Pinpoint the cell where the given text exists, returning its [x, y] midpoint coordinate. 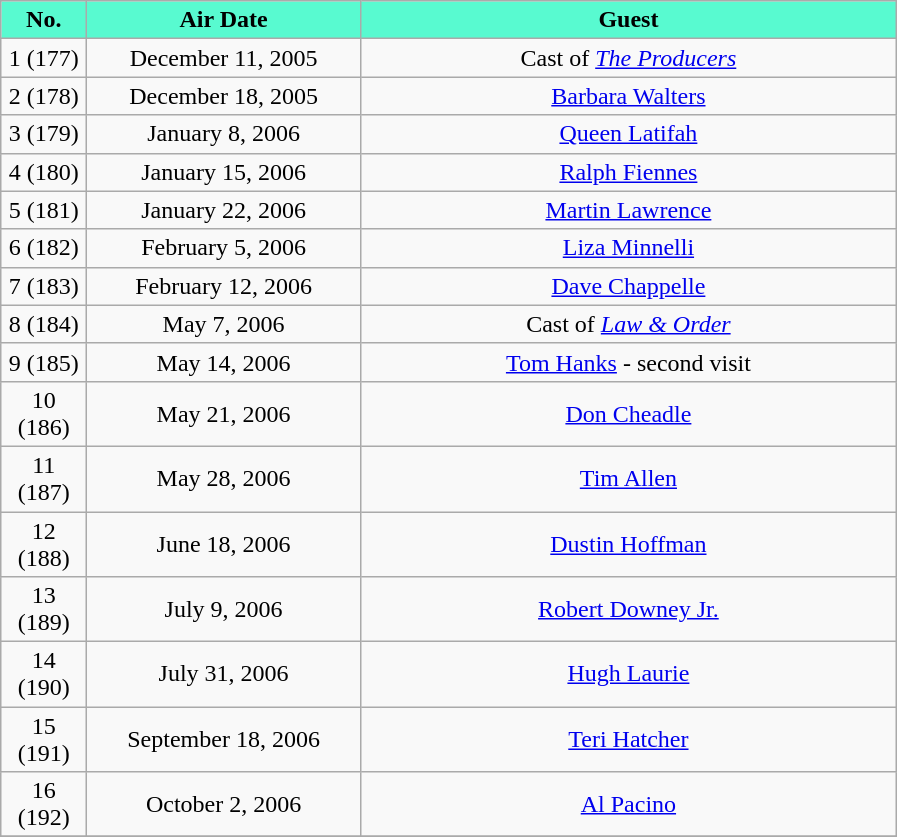
15 (191) [44, 740]
September 18, 2006 [224, 740]
May 14, 2006 [224, 362]
Hugh Laurie [628, 674]
12 (188) [44, 544]
Al Pacino [628, 804]
Ralph Fiennes [628, 172]
1 (177) [44, 58]
Cast of Law & Order [628, 324]
May 21, 2006 [224, 414]
5 (181) [44, 210]
Dustin Hoffman [628, 544]
July 31, 2006 [224, 674]
Teri Hatcher [628, 740]
Liza Minnelli [628, 248]
Dave Chappelle [628, 286]
9 (185) [44, 362]
13 (189) [44, 610]
February 5, 2006 [224, 248]
May 28, 2006 [224, 478]
February 12, 2006 [224, 286]
No. [44, 20]
Cast of The Producers [628, 58]
Tom Hanks - second visit [628, 362]
Air Date [224, 20]
Martin Lawrence [628, 210]
Guest [628, 20]
11 (187) [44, 478]
7 (183) [44, 286]
3 (179) [44, 134]
January 22, 2006 [224, 210]
6 (182) [44, 248]
July 9, 2006 [224, 610]
Tim Allen [628, 478]
October 2, 2006 [224, 804]
10 (186) [44, 414]
14 (190) [44, 674]
Queen Latifah [628, 134]
December 11, 2005 [224, 58]
December 18, 2005 [224, 96]
Don Cheadle [628, 414]
2 (178) [44, 96]
Barbara Walters [628, 96]
May 7, 2006 [224, 324]
Robert Downey Jr. [628, 610]
4 (180) [44, 172]
June 18, 2006 [224, 544]
January 8, 2006 [224, 134]
8 (184) [44, 324]
January 15, 2006 [224, 172]
16 (192) [44, 804]
